Capture the cell that displays the provided text and extract its (x, y) central coordinate. 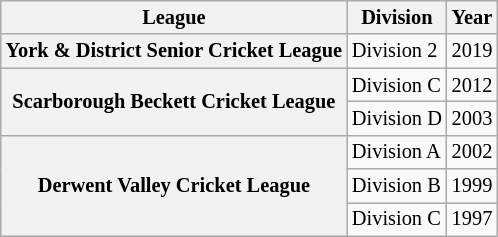
Derwent Valley Cricket League (174, 186)
League (174, 17)
2003 (472, 118)
Division B (397, 186)
Division 2 (397, 51)
York & District Senior Cricket League (174, 51)
1997 (472, 219)
1999 (472, 186)
Division D (397, 118)
Scarborough Beckett Cricket League (174, 102)
Division (397, 17)
2002 (472, 152)
Year (472, 17)
Division A (397, 152)
2019 (472, 51)
2012 (472, 85)
